For the text-containing cell, return its midpoint in (x, y) coordinate format. 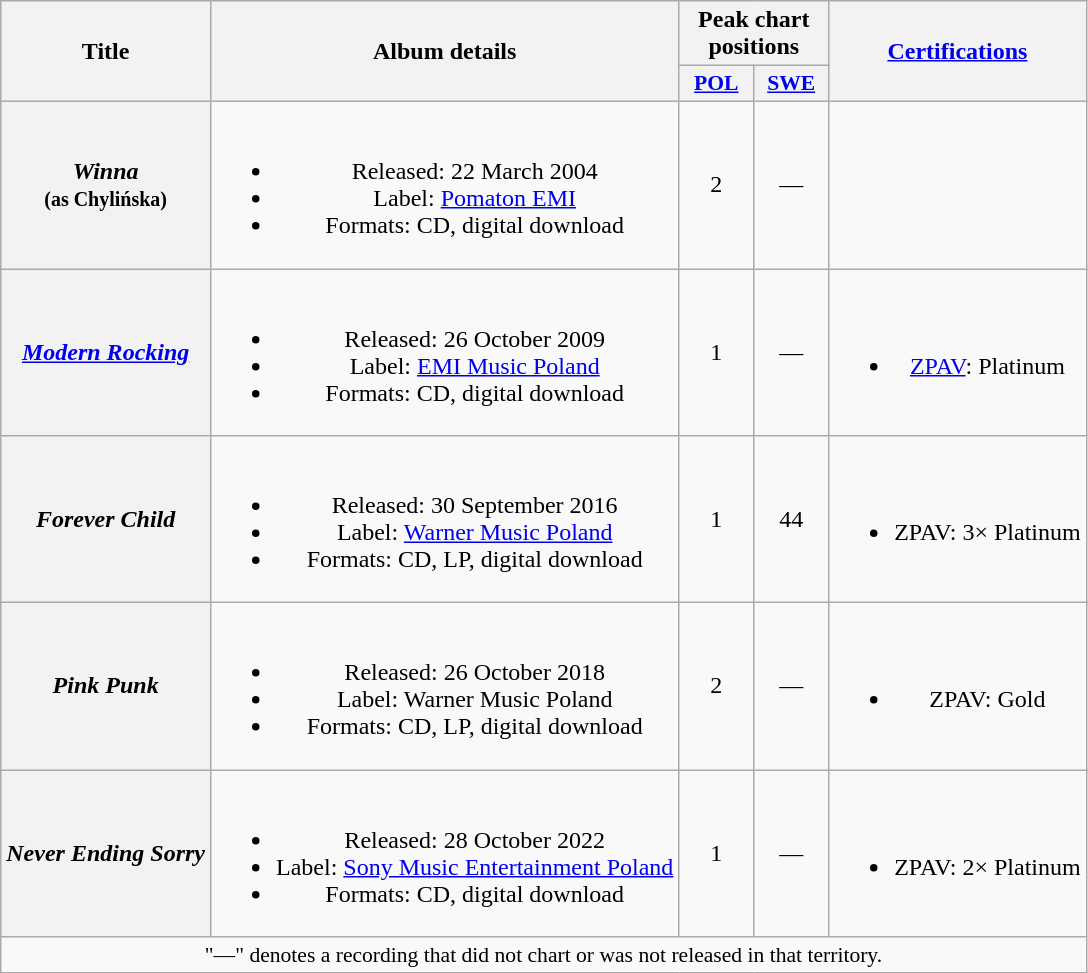
Certifications (958, 52)
Winna(as Chylińska) (106, 184)
Peak chart positions (754, 34)
Never Ending Sorry (106, 854)
Released: 28 October 2022Label: Sony Music Entertainment PolandFormats: CD, digital download (444, 854)
POL (716, 84)
Pink Punk (106, 686)
Released: 26 October 2018Label: Warner Music PolandFormats: CD, LP, digital download (444, 686)
"—" denotes a recording that did not chart or was not released in that territory. (544, 955)
Released: 22 March 2004Label: Pomaton EMIFormats: CD, digital download (444, 184)
ZPAV: Platinum (958, 352)
Released: 26 October 2009Label: EMI Music PolandFormats: CD, digital download (444, 352)
44 (792, 520)
SWE (792, 84)
ZPAV: 2× Platinum (958, 854)
ZPAV: Gold (958, 686)
ZPAV: 3× Platinum (958, 520)
Forever Child (106, 520)
Released: 30 September 2016Label: Warner Music PolandFormats: CD, LP, digital download (444, 520)
Album details (444, 52)
Title (106, 52)
Modern Rocking (106, 352)
